Return the [x, y] coordinate for the center point of the cell that contains the specified text.  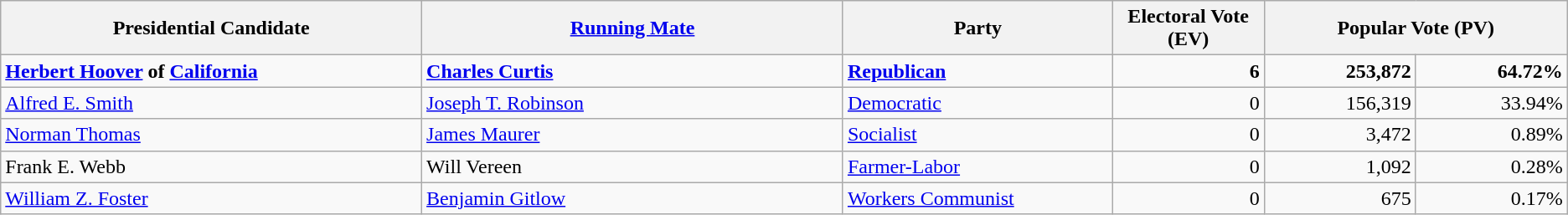
Electoral Vote (EV) [1188, 28]
Republican [977, 71]
Benjamin Gitlow [633, 198]
Farmer-Labor [977, 166]
Workers Communist [977, 198]
0.89% [1491, 135]
Popular Vote (PV) [1416, 28]
3,472 [1340, 135]
64.72% [1491, 71]
33.94% [1491, 103]
0.17% [1491, 198]
James Maurer [633, 135]
Party [977, 28]
Charles Curtis [633, 71]
Running Mate [633, 28]
Frank E. Webb [211, 166]
253,872 [1340, 71]
Alfred E. Smith [211, 103]
William Z. Foster [211, 198]
156,319 [1340, 103]
0.28% [1491, 166]
Norman Thomas [211, 135]
Democratic [977, 103]
Socialist [977, 135]
675 [1340, 198]
Joseph T. Robinson [633, 103]
Will Vereen [633, 166]
1,092 [1340, 166]
Presidential Candidate [211, 28]
Herbert Hoover of California [211, 71]
6 [1188, 71]
